Search for the cell housing the specified text and yield its (x, y) center coordinate. 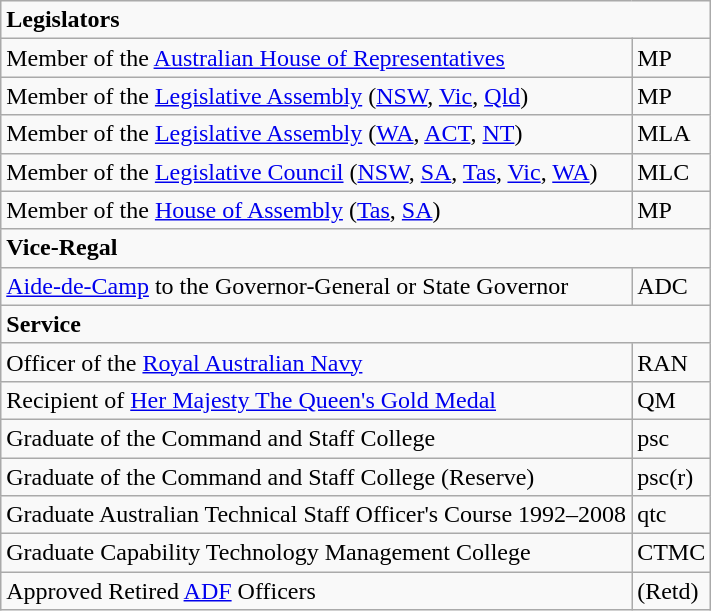
(Retd) (672, 591)
Member of the Australian House of Representatives (316, 58)
Graduate Capability Technology Management College (316, 553)
RAN (672, 362)
ADC (672, 286)
Member of the House of Assembly (Tas, SA) (316, 210)
Legislators (356, 20)
QM (672, 400)
Graduate Australian Technical Staff Officer's Course 1992–2008 (316, 515)
psc (672, 438)
psc(r) (672, 477)
Approved Retired ADF Officers (316, 591)
Member of the Legislative Assembly (WA, ACT, NT) (316, 134)
CTMC (672, 553)
Graduate of the Command and Staff College (316, 438)
Aide-de-Camp to the Governor-General or State Governor (316, 286)
Service (356, 324)
Member of the Legislative Assembly (NSW, Vic, Qld) (316, 96)
Graduate of the Command and Staff College (Reserve) (316, 477)
Vice-Regal (356, 248)
Member of the Legislative Council (NSW, SA, Tas, Vic, WA) (316, 172)
Recipient of Her Majesty The Queen's Gold Medal (316, 400)
qtc (672, 515)
MLC (672, 172)
MLA (672, 134)
Officer of the Royal Australian Navy (316, 362)
